Detect which cell encompasses the target text, then output its [X, Y] center coordinate. 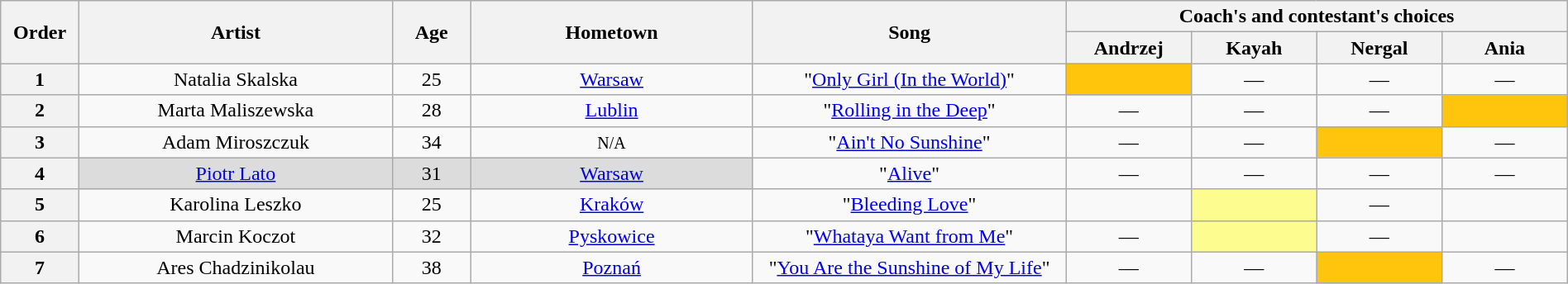
Kayah [1255, 48]
Lublin [612, 111]
Pyskowice [612, 236]
Song [910, 32]
Marcin Koczot [235, 236]
38 [432, 267]
Age [432, 32]
Order [40, 32]
32 [432, 236]
"You Are the Sunshine of My Life" [910, 267]
"Only Girl (In the World)" [910, 79]
Hometown [612, 32]
Karolina Leszko [235, 205]
"Bleeding Love" [910, 205]
3 [40, 142]
Coach's and contestant's choices [1317, 17]
Andrzej [1129, 48]
5 [40, 205]
4 [40, 173]
Ares Chadzinikolau [235, 267]
Marta Maliszewska [235, 111]
N/A [612, 142]
"Alive" [910, 173]
"Ain't No Sunshine" [910, 142]
Kraków [612, 205]
"Rolling in the Deep" [910, 111]
34 [432, 142]
6 [40, 236]
2 [40, 111]
1 [40, 79]
28 [432, 111]
"Whataya Want from Me" [910, 236]
Ania [1505, 48]
Artist [235, 32]
Piotr Lato [235, 173]
Natalia Skalska [235, 79]
7 [40, 267]
Poznań [612, 267]
31 [432, 173]
Nergal [1379, 48]
Adam Miroszczuk [235, 142]
